Return the (X, Y) coordinate for the center point of the cell that contains the specified text.  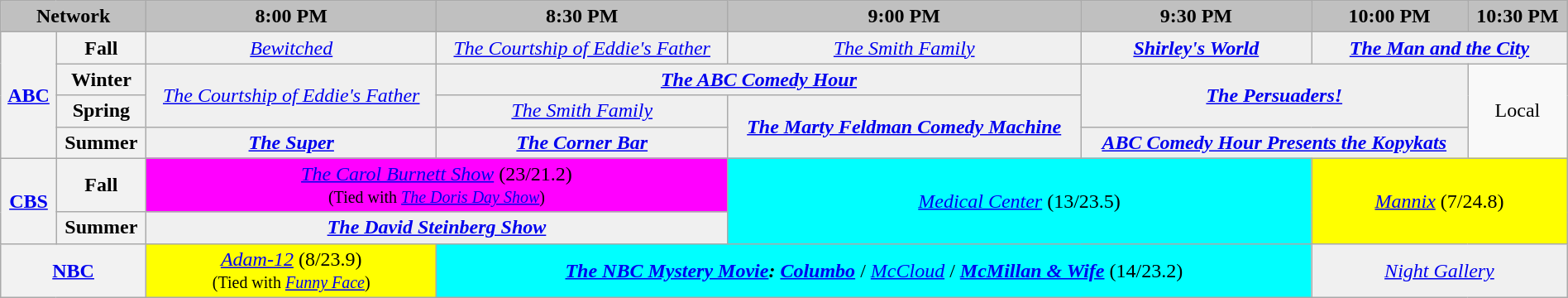
The Super (291, 142)
The Man and the City (1440, 48)
ABC Comedy Hour Presents the Kopykats (1274, 142)
NBC (74, 270)
Shirley's World (1196, 48)
The ABC Comedy Hour (759, 79)
Bewitched (291, 48)
Spring (101, 111)
The Persuaders! (1274, 95)
8:30 PM (582, 17)
Local (1518, 111)
Night Gallery (1440, 270)
Medical Center (13/23.5) (1019, 200)
9:30 PM (1196, 17)
The Marty Feldman Comedy Machine (903, 127)
8:00 PM (291, 17)
9:00 PM (903, 17)
Network (74, 17)
Winter (101, 79)
Mannix (7/24.8) (1440, 200)
The NBC Mystery Movie: Columbo / McCloud / McMillan & Wife (14/23.2) (874, 270)
The Corner Bar (582, 142)
ABC (28, 95)
The Carol Burnett Show (23/21.2)(Tied with The Doris Day Show) (437, 185)
10:30 PM (1518, 17)
CBS (28, 200)
The David Steinberg Show (437, 228)
Adam-12 (8/23.9)(Tied with Funny Face) (291, 270)
10:00 PM (1389, 17)
